Extract the (x, y) coordinate from the center of the cell holding the provided text.  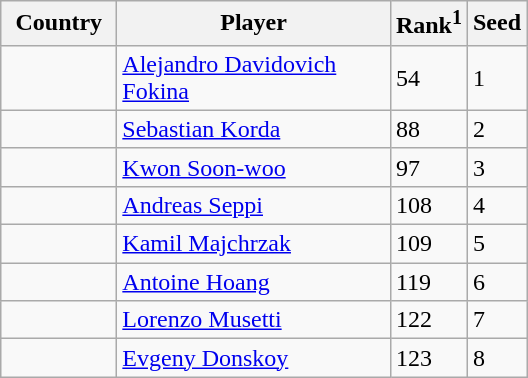
5 (496, 244)
7 (496, 320)
1 (496, 78)
109 (428, 244)
108 (428, 205)
Kwon Soon-woo (254, 167)
Evgeny Donskoy (254, 358)
Lorenzo Musetti (254, 320)
Seed (496, 24)
119 (428, 282)
8 (496, 358)
Sebastian Korda (254, 129)
4 (496, 205)
2 (496, 129)
Rank1 (428, 24)
54 (428, 78)
88 (428, 129)
123 (428, 358)
122 (428, 320)
Antoine Hoang (254, 282)
Andreas Seppi (254, 205)
97 (428, 167)
Country (59, 24)
Player (254, 24)
3 (496, 167)
Kamil Majchrzak (254, 244)
6 (496, 282)
Alejandro Davidovich Fokina (254, 78)
